Capture the cell that displays the provided text and extract its [X, Y] central coordinate. 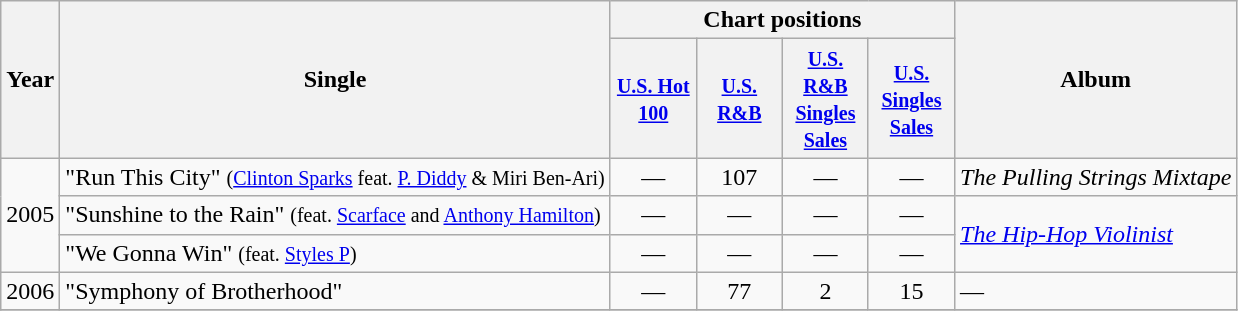
"We Gonna Win" (feat. Styles P) [335, 253]
2 [825, 291]
The Hip-Hop Violinist [1096, 234]
U.S. Hot 100 [653, 98]
15 [911, 291]
2006 [30, 291]
"Symphony of Brotherhood" [335, 291]
2005 [30, 215]
"Sunshine to the Rain" (feat. Scarface and Anthony Hamilton) [335, 215]
Single [335, 80]
Chart positions [782, 20]
"Run This City" (Clinton Sparks feat. P. Diddy & Miri Ben-Ari) [335, 177]
U.S. R&B Singles Sales [825, 98]
U.S. R&B [739, 98]
77 [739, 291]
The Pulling Strings Mixtape [1096, 177]
Album [1096, 80]
107 [739, 177]
Year [30, 80]
U.S. Singles Sales [911, 98]
